Scan for the cell matching the given text and deliver its (X, Y) coordinate at center. 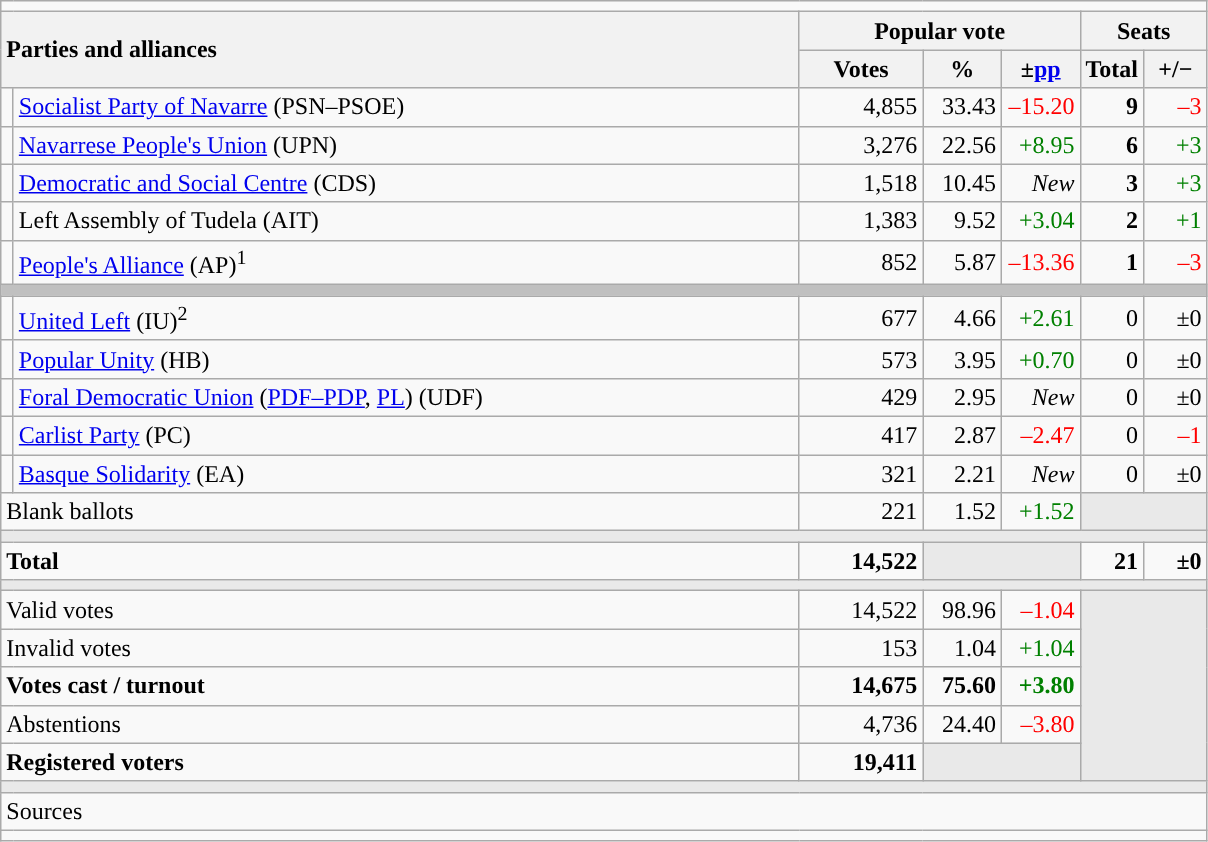
1,518 (861, 183)
9.52 (962, 221)
24.40 (962, 724)
% (962, 69)
22.56 (962, 145)
+1.52 (1040, 512)
Sources (604, 811)
75.60 (962, 686)
+1.04 (1040, 648)
6 (1112, 145)
Valid votes (400, 610)
Popular Unity (HB) (406, 359)
1.04 (962, 648)
–1 (1176, 435)
2.21 (962, 474)
4.66 (962, 318)
3.95 (962, 359)
10.45 (962, 183)
417 (861, 435)
98.96 (962, 610)
Left Assembly of Tudela (AIT) (406, 221)
Seats (1144, 31)
Blank ballots (400, 512)
573 (861, 359)
–1.04 (1040, 610)
Socialist Party of Navarre (PSN–PSOE) (406, 107)
1 (1112, 262)
–13.36 (1040, 262)
+0.70 (1040, 359)
–15.20 (1040, 107)
4,855 (861, 107)
±pp (1040, 69)
Abstentions (400, 724)
429 (861, 397)
United Left (IU)2 (406, 318)
+/− (1176, 69)
+8.95 (1040, 145)
–3.80 (1040, 724)
21 (1112, 561)
Registered voters (400, 762)
–2.47 (1040, 435)
Foral Democratic Union (PDF–PDP, PL) (UDF) (406, 397)
3,276 (861, 145)
221 (861, 512)
5.87 (962, 262)
4,736 (861, 724)
19,411 (861, 762)
153 (861, 648)
2 (1112, 221)
+3.80 (1040, 686)
+3.04 (1040, 221)
Parties and alliances (400, 50)
Votes cast / turnout (400, 686)
Basque Solidarity (EA) (406, 474)
People's Alliance (AP)1 (406, 262)
Popular vote (940, 31)
9 (1112, 107)
+2.61 (1040, 318)
852 (861, 262)
Democratic and Social Centre (CDS) (406, 183)
677 (861, 318)
Votes (861, 69)
3 (1112, 183)
Invalid votes (400, 648)
33.43 (962, 107)
14,675 (861, 686)
1,383 (861, 221)
Carlist Party (PC) (406, 435)
Navarrese People's Union (UPN) (406, 145)
1.52 (962, 512)
2.95 (962, 397)
321 (861, 474)
+1 (1176, 221)
2.87 (962, 435)
